Identify which cell holds the provided text, then report its [x, y] central coordinate. 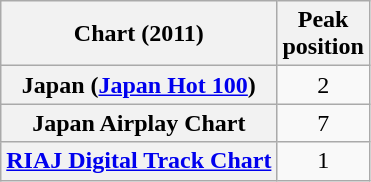
RIAJ Digital Track Chart [139, 161]
1 [323, 161]
Japan Airplay Chart [139, 123]
Chart (2011) [139, 34]
2 [323, 85]
Japan (Japan Hot 100) [139, 85]
7 [323, 123]
Peakposition [323, 34]
